Output the [X, Y] coordinate of the center of the cell containing the given text.  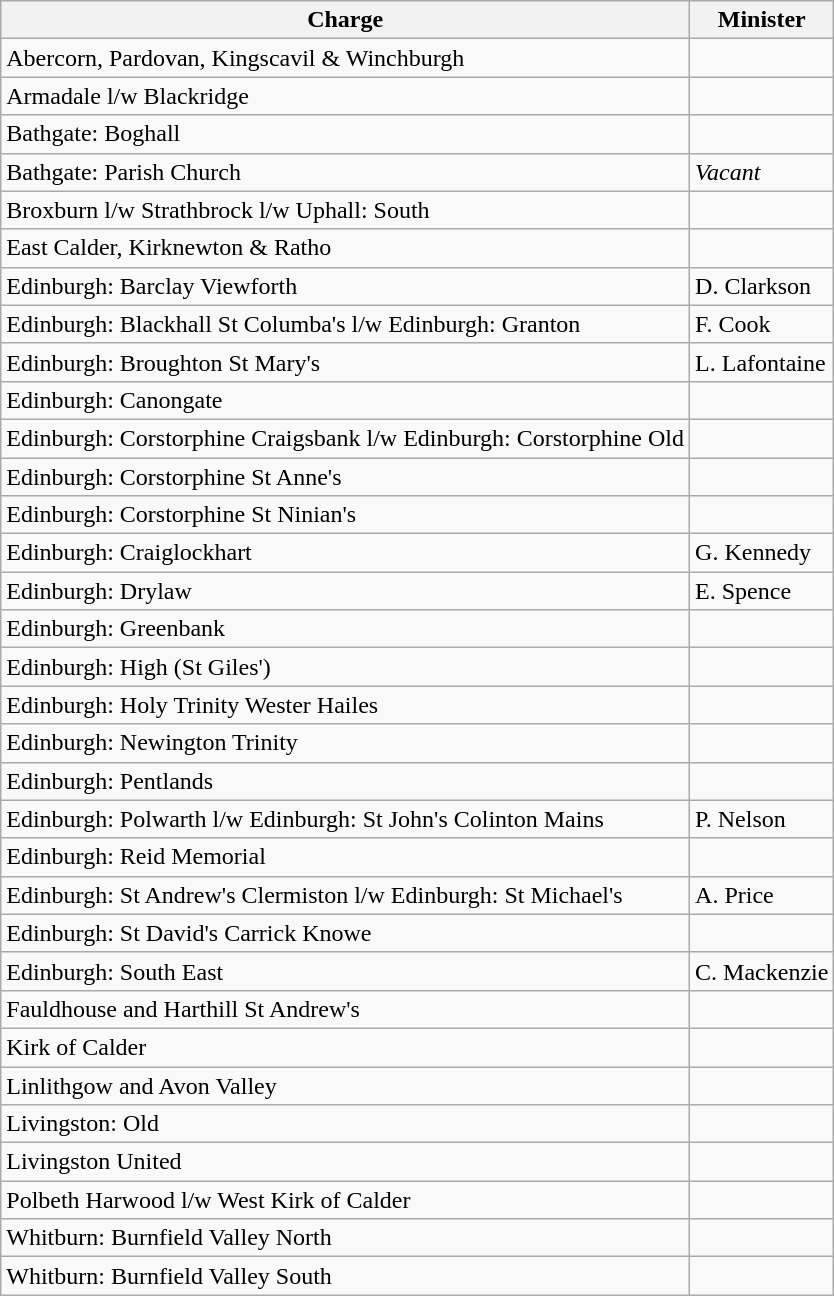
Vacant [762, 172]
Edinburgh: Blackhall St Columba's l/w Edinburgh: Granton [346, 324]
Polbeth Harwood l/w West Kirk of Calder [346, 1200]
Edinburgh: Greenbank [346, 629]
Edinburgh: Corstorphine Craigsbank l/w Edinburgh: Corstorphine Old [346, 438]
Edinburgh: High (St Giles') [346, 667]
Edinburgh: St David's Carrick Knowe [346, 933]
Livingston United [346, 1162]
F. Cook [762, 324]
G. Kennedy [762, 553]
L. Lafontaine [762, 362]
E. Spence [762, 591]
C. Mackenzie [762, 971]
Linlithgow and Avon Valley [346, 1085]
A. Price [762, 895]
Edinburgh: Corstorphine St Ninian's [346, 515]
Abercorn, Pardovan, Kingscavil & Winchburgh [346, 58]
Edinburgh: Drylaw [346, 591]
P. Nelson [762, 819]
Whitburn: Burnfield Valley North [346, 1238]
Edinburgh: Newington Trinity [346, 743]
Edinburgh: Barclay Viewforth [346, 286]
Armadale l/w Blackridge [346, 96]
Edinburgh: Corstorphine St Anne's [346, 477]
Charge [346, 20]
Edinburgh: Canongate [346, 400]
Edinburgh: Craiglockhart [346, 553]
Edinburgh: Holy Trinity Wester Hailes [346, 705]
Edinburgh: St Andrew's Clermiston l/w Edinburgh: St Michael's [346, 895]
Livingston: Old [346, 1124]
Broxburn l/w Strathbrock l/w Uphall: South [346, 210]
Edinburgh: Broughton St Mary's [346, 362]
Edinburgh: Polwarth l/w Edinburgh: St John's Colinton Mains [346, 819]
Kirk of Calder [346, 1047]
Bathgate: Parish Church [346, 172]
Edinburgh: South East [346, 971]
East Calder, Kirknewton & Ratho [346, 248]
Fauldhouse and Harthill St Andrew's [346, 1009]
Whitburn: Burnfield Valley South [346, 1276]
D. Clarkson [762, 286]
Minister [762, 20]
Bathgate: Boghall [346, 134]
Edinburgh: Reid Memorial [346, 857]
Edinburgh: Pentlands [346, 781]
